Capture the cell that displays the provided text and extract its [X, Y] central coordinate. 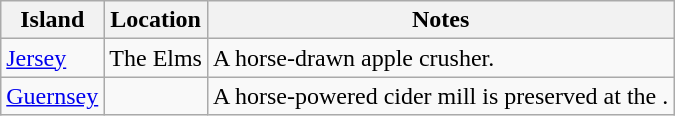
A horse-powered cider mill is preserved at the . [440, 96]
Jersey [52, 58]
Notes [440, 20]
Island [52, 20]
Guernsey [52, 96]
The Elms [156, 58]
Location [156, 20]
A horse-drawn apple crusher. [440, 58]
